Search for the cell housing the specified text and yield its [X, Y] center coordinate. 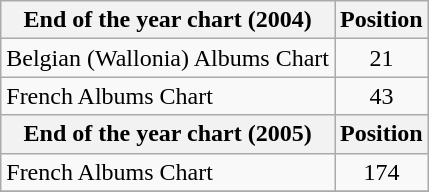
Belgian (Wallonia) Albums Chart [168, 58]
End of the year chart (2004) [168, 20]
21 [381, 58]
174 [381, 172]
End of the year chart (2005) [168, 134]
43 [381, 96]
